Provide the [x, y] coordinate of the cell's center where the given text is located.  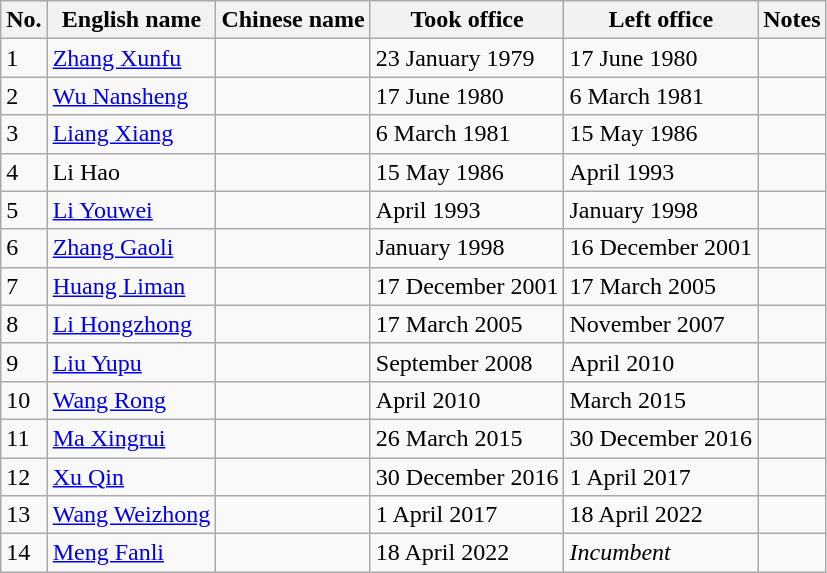
Left office [661, 20]
Wu Nansheng [132, 96]
Liu Yupu [132, 362]
Wang Rong [132, 400]
No. [24, 20]
Liang Xiang [132, 134]
September 2008 [467, 362]
Chinese name [293, 20]
1 [24, 58]
6 [24, 248]
26 March 2015 [467, 438]
13 [24, 515]
Li Hao [132, 172]
14 [24, 553]
Ma Xingrui [132, 438]
8 [24, 324]
9 [24, 362]
Huang Liman [132, 286]
Zhang Xunfu [132, 58]
4 [24, 172]
11 [24, 438]
2 [24, 96]
Xu Qin [132, 477]
Wang Weizhong [132, 515]
3 [24, 134]
16 December 2001 [661, 248]
10 [24, 400]
Meng Fanli [132, 553]
March 2015 [661, 400]
12 [24, 477]
Incumbent [661, 553]
Notes [792, 20]
7 [24, 286]
Took office [467, 20]
English name [132, 20]
5 [24, 210]
17 December 2001 [467, 286]
Li Hongzhong [132, 324]
Li Youwei [132, 210]
November 2007 [661, 324]
23 January 1979 [467, 58]
Zhang Gaoli [132, 248]
